Search for the cell housing the specified text and yield its [x, y] center coordinate. 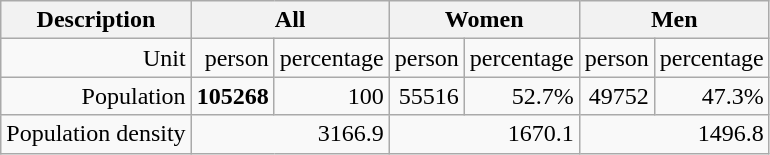
Men [674, 20]
49752 [616, 96]
3166.9 [290, 134]
1496.8 [674, 134]
Women [484, 20]
Description [96, 20]
1670.1 [484, 134]
105268 [232, 96]
Population density [96, 134]
100 [332, 96]
47.3% [712, 96]
52.7% [522, 96]
All [290, 20]
55516 [426, 96]
Unit [96, 58]
Population [96, 96]
